Return [X, Y] of the center of cell containing provided text 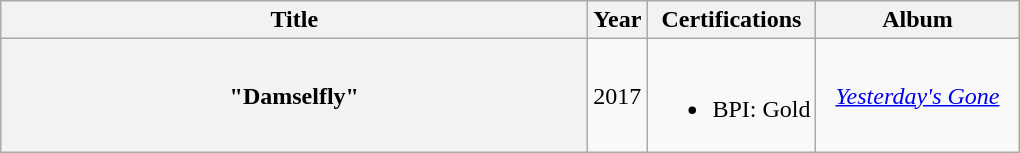
"Damselfly" [294, 96]
Year [618, 20]
Yesterday's Gone [918, 96]
BPI: Gold [732, 96]
Certifications [732, 20]
2017 [618, 96]
Album [918, 20]
Title [294, 20]
